Locate the cell with the specified text and output its [X, Y] center coordinate. 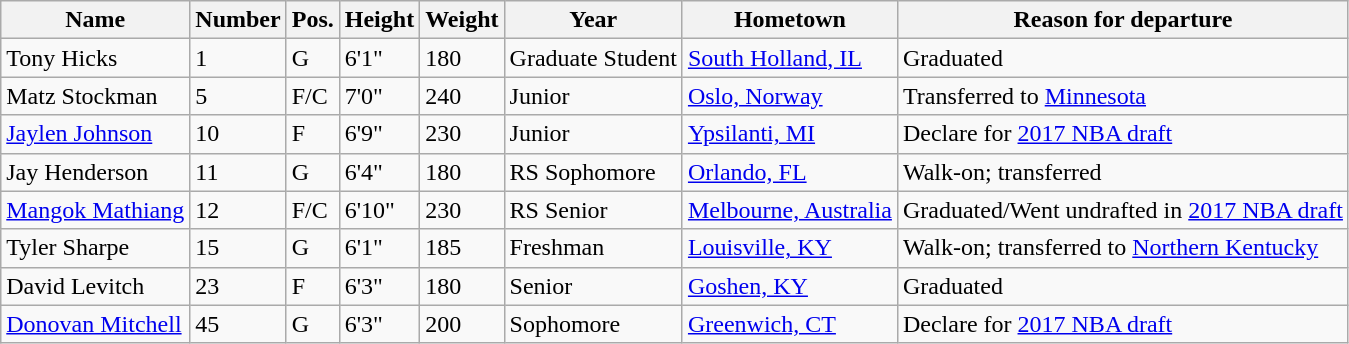
11 [238, 172]
Pos. [312, 20]
Reason for departure [1122, 20]
23 [238, 286]
David Levitch [96, 286]
Year [593, 20]
240 [462, 96]
Melbourne, Australia [790, 210]
200 [462, 324]
Hometown [790, 20]
12 [238, 210]
Ypsilanti, MI [790, 134]
Senior [593, 286]
RS Senior [593, 210]
6'10" [379, 210]
Jaylen Johnson [96, 134]
Number [238, 20]
Matz Stockman [96, 96]
Jay Henderson [96, 172]
Oslo, Norway [790, 96]
Orlando, FL [790, 172]
Tony Hicks [96, 58]
Transferred to Minnesota [1122, 96]
Height [379, 20]
185 [462, 248]
Donovan Mitchell [96, 324]
Mangok Mathiang [96, 210]
RS Sophomore [593, 172]
15 [238, 248]
Greenwich, CT [790, 324]
Name [96, 20]
Walk-on; transferred [1122, 172]
7'0" [379, 96]
10 [238, 134]
Graduate Student [593, 58]
Tyler Sharpe [96, 248]
Goshen, KY [790, 286]
6'9" [379, 134]
Freshman [593, 248]
South Holland, IL [790, 58]
5 [238, 96]
Louisville, KY [790, 248]
Weight [462, 20]
Graduated/Went undrafted in 2017 NBA draft [1122, 210]
6'4" [379, 172]
45 [238, 324]
Walk-on; transferred to Northern Kentucky [1122, 248]
1 [238, 58]
Sophomore [593, 324]
